Output the (X, Y) coordinate of the center of the cell containing the given text.  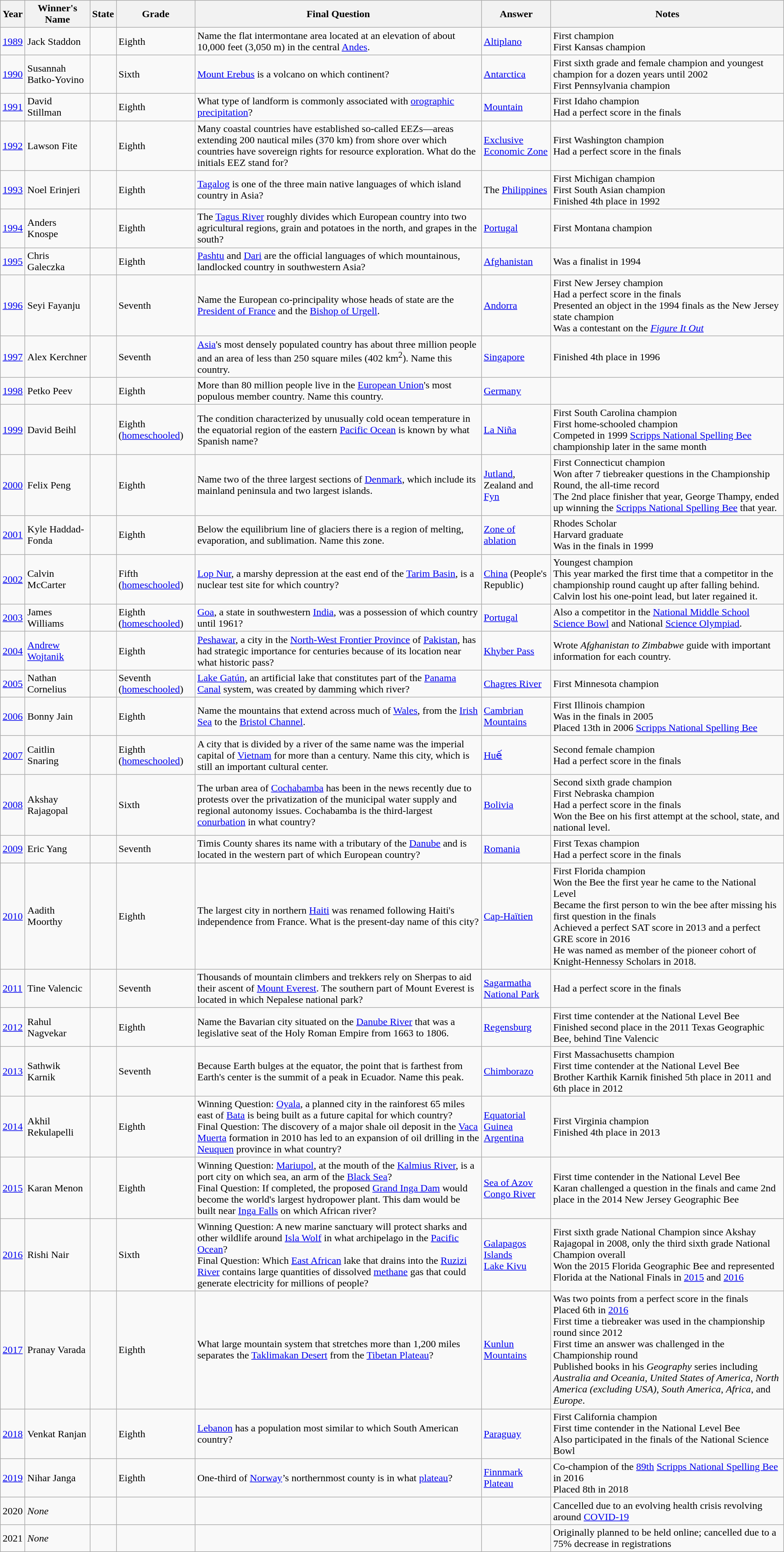
Venkat Ranjan (58, 1433)
Jack Staddon (58, 41)
2020 (13, 1511)
2021 (13, 1538)
Germany (516, 391)
Cap-Haïtien (516, 916)
Zone of ablation (516, 535)
First Montana champion (667, 228)
Cancelled due to an evolving health crisis revolving around COVID-19 (667, 1511)
2007 (13, 755)
The Philippines (516, 190)
Wrote Afghanistan to Zimbabwe guide with important information for each country. (667, 651)
Exclusive Economic Zone (516, 146)
Winner's Name (58, 14)
First Washington championHad a perfect score in the finals (667, 146)
Because Earth bulges at the equator, the point that is farthest from Earth's center is the summit of a peak in Ecuador. Name this peak. (338, 1072)
More than 80 million people live in the European Union's most populous member country. Name this country. (338, 391)
Timis County shares its name with a tributary of the Danube and is located in the western part of which European country? (338, 850)
Lop Nur, a marshy depression at the east end of the Tarim Basin, is a nuclear test site for which country? (338, 579)
1998 (13, 391)
2010 (13, 916)
One-third of Norway’s northernmost county is in what plateau? (338, 1478)
Fifth (homeschooled) (156, 579)
2017 (13, 1350)
Karan Menon (58, 1188)
Name the Bavarian city situated on the Danube River that was a legislative seat of the Holy Roman Empire from 1663 to 1806. (338, 1027)
Susannah Batko-Yovino (58, 74)
1991 (13, 107)
Pashtu and Dari are the official languages of which mountainous, landlocked country in southwestern Asia? (338, 261)
Below the equilibrium line of glaciers there is a region of melting, evaporation, and sublimation. Name this zone. (338, 535)
Akshay Rajagopal (58, 805)
Galapagos IslandsLake Kivu (516, 1255)
First Michigan championFirst South Asian championFinished 4th place in 1992 (667, 190)
Name two of the three largest sections of Denmark, which include its mainland peninsula and two largest islands. (338, 485)
Andorra (516, 305)
Finnmark Plateau (516, 1478)
Altiplano (516, 41)
First South Carolina championFirst home-schooled championCompeted in 1999 Scripps National Spelling Bee championship later in the same month (667, 430)
La Niña (516, 430)
Also a competitor in the National Middle School Science Bowl and National Science Olympiad. (667, 617)
The condition characterized by unusually cold ocean temperature in the equatorial region of the eastern Pacific Ocean is known by what Spanish name? (338, 430)
Felix Peng (58, 485)
First Idaho championHad a perfect score in the finals (667, 107)
First Illinois championWas in the finals in 2005Placed 13th in 2006 Scripps National Spelling Bee (667, 716)
2001 (13, 535)
2004 (13, 651)
Originally planned to be held online; cancelled due to a 75% decrease in registrations (667, 1538)
2000 (13, 485)
Afghanistan (516, 261)
2016 (13, 1255)
Answer (516, 14)
Huế (516, 755)
Mount Erebus is a volcano on which continent? (338, 74)
2008 (13, 805)
Akhil Rekulapelli (58, 1127)
Anders Knospe (58, 228)
Caitlin Snaring (58, 755)
1989 (13, 41)
Regensburg (516, 1027)
First time contender in the National Level BeeKaran challenged a question in the finals and came 2nd place in the 2014 New Jersey Geographic Bee (667, 1188)
Chris Galeczka (58, 261)
The largest city in northern Haiti was renamed following Haiti's independence from France. What is the present-day name of this city? (338, 916)
What type of landform is commonly associated with orographic precipitation? (338, 107)
James Williams (58, 617)
Alex Kerchner (58, 357)
Notes (667, 14)
2012 (13, 1027)
Romania (516, 850)
Name the flat intermontane area located at an elevation of about 10,000 feet (3,050 m) in the central Andes. (338, 41)
Final Question (338, 14)
Calvin McCarter (58, 579)
Petko Peev (58, 391)
Chimborazo (516, 1072)
1993 (13, 190)
Goa, a state in southwestern India, was a possession of which country until 1961? (338, 617)
Aadith Moorthy (58, 916)
First Texas championHad a perfect score in the finals (667, 850)
1995 (13, 261)
Name the European co-principality whose heads of state are the President of France and the Bishop of Urgell. (338, 305)
David Beihl (58, 430)
First time contender at the National Level BeeFinished second place in the 2011 Texas Geographic Bee, behind Tine Valencic (667, 1027)
Second female championHad a perfect score in the finals (667, 755)
2015 (13, 1188)
Pranay Varada (58, 1350)
Seventh (homeschooled) (156, 684)
Rhodes ScholarHarvard graduateWas in the finals in 1999 (667, 535)
1992 (13, 146)
2014 (13, 1127)
Seyi Fayanju (58, 305)
Grade (156, 14)
Lebanon has a population most similar to which South American country? (338, 1433)
2009 (13, 850)
First California championFirst time contender in the National Level BeeAlso participated in the finals of the National Science Bowl (667, 1433)
What large mountain system that stretches more than 1,200 miles separates the Taklimakan Desert from the Tibetan Plateau? (338, 1350)
1990 (13, 74)
1996 (13, 305)
Tine Valencic (58, 989)
Andrew Wojtanik (58, 651)
First sixth grade and female champion and youngest champion for a dozen years until 2002First Pennsylvania champion (667, 74)
First championFirst Kansas champion (667, 41)
1999 (13, 430)
2005 (13, 684)
The Tagus River roughly divides which European country into two agricultural regions, grain and potatoes in the north, and grapes in the south? (338, 228)
First Virginia championFinished 4th place in 2013 (667, 1127)
Rishi Nair (58, 1255)
Was a finalist in 1994 (667, 261)
2013 (13, 1072)
Rahul Nagvekar (58, 1027)
Bolivia (516, 805)
Finished 4th place in 1996 (667, 357)
Bonny Jain (58, 716)
Asia's most densely populated country has about three million people and an area of less than 250 square miles (402 km2). Name this country. (338, 357)
Sagarmatha National Park (516, 989)
State (103, 14)
Tagalog is one of the three main native languages of which island country in Asia? (338, 190)
Cambrian Mountains (516, 716)
Singapore (516, 357)
China (People's Republic) (516, 579)
Year (13, 14)
Mountain (516, 107)
Name the mountains that extend across much of Wales, from the Irish Sea to the Bristol Channel. (338, 716)
Lake Gatún, an artificial lake that constitutes part of the Panama Canal system, was created by damming which river? (338, 684)
Co-champion of the 89th Scripps National Spelling Bee in 2016Placed 8th in 2018 (667, 1478)
1997 (13, 357)
First Massachusetts championFirst time contender at the National Level BeeBrother Karthik Karnik finished 5th place in 2011 and 6th place in 2012 (667, 1072)
David Stillman (58, 107)
Khyber Pass (516, 651)
Jutland, Zealand and Fyn (516, 485)
First Minnesota champion (667, 684)
Nihar Janga (58, 1478)
2018 (13, 1433)
2011 (13, 989)
Paraguay (516, 1433)
Sea of AzovCongo River (516, 1188)
Kyle Haddad-Fonda (58, 535)
Lawson Fite (58, 146)
2019 (13, 1478)
1994 (13, 228)
Eric Yang (58, 850)
2006 (13, 716)
Sathwik Karnik (58, 1072)
Nathan Cornelius (58, 684)
2003 (13, 617)
Noel Erinjeri (58, 190)
Kunlun Mountains (516, 1350)
Equatorial GuineaArgentina (516, 1127)
2002 (13, 579)
Had a perfect score in the finals (667, 989)
Antarctica (516, 74)
Chagres River (516, 684)
